Determine the [x, y] coordinate at the center of the cell enclosing the given text.  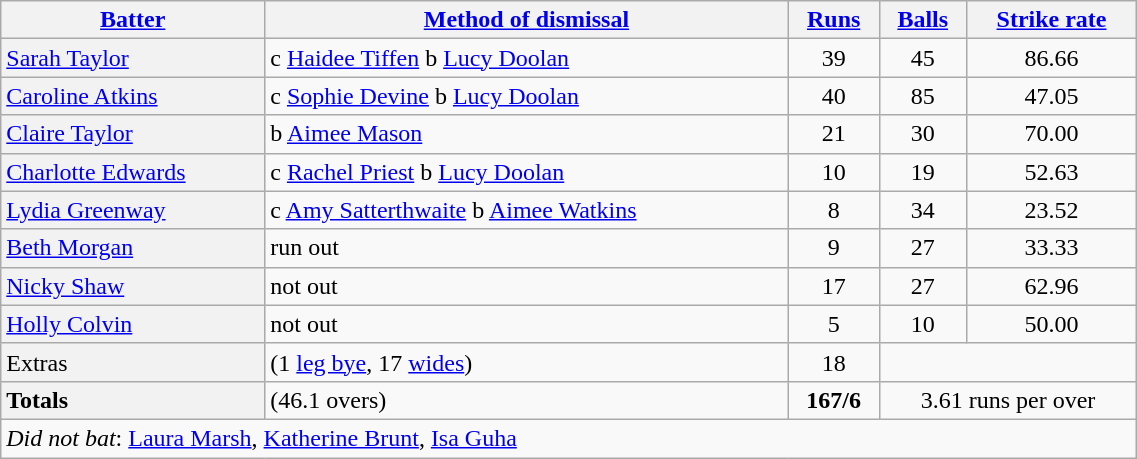
33.33 [1052, 248]
62.96 [1052, 286]
c Sophie Devine b Lucy Doolan [526, 96]
Strike rate [1052, 20]
45 [922, 58]
c Rachel Priest b Lucy Doolan [526, 172]
Sarah Taylor [133, 58]
167/6 [834, 400]
run out [526, 248]
70.00 [1052, 134]
30 [922, 134]
23.52 [1052, 210]
(46.1 overs) [526, 400]
19 [922, 172]
Holly Colvin [133, 324]
17 [834, 286]
Nicky Shaw [133, 286]
c Haidee Tiffen b Lucy Doolan [526, 58]
47.05 [1052, 96]
Lydia Greenway [133, 210]
Caroline Atkins [133, 96]
39 [834, 58]
Claire Taylor [133, 134]
34 [922, 210]
8 [834, 210]
Did not bat: Laura Marsh, Katherine Brunt, Isa Guha [569, 438]
Totals [133, 400]
5 [834, 324]
Beth Morgan [133, 248]
c Amy Satterthwaite b Aimee Watkins [526, 210]
21 [834, 134]
50.00 [1052, 324]
40 [834, 96]
52.63 [1052, 172]
Method of dismissal [526, 20]
Charlotte Edwards [133, 172]
b Aimee Mason [526, 134]
Runs [834, 20]
18 [834, 362]
85 [922, 96]
Balls [922, 20]
Batter [133, 20]
9 [834, 248]
Extras [133, 362]
(1 leg bye, 17 wides) [526, 362]
86.66 [1052, 58]
3.61 runs per over [1008, 400]
